For the text-containing cell, return its midpoint in (x, y) coordinate format. 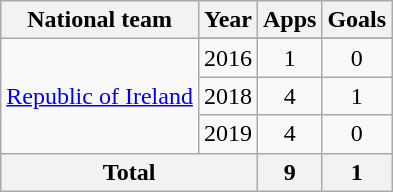
2019 (228, 134)
2018 (228, 96)
Republic of Ireland (100, 96)
9 (289, 172)
Year (228, 20)
2016 (228, 58)
Goals (357, 20)
National team (100, 20)
Apps (289, 20)
Total (130, 172)
